For the text-containing cell, return its midpoint in [X, Y] coordinate format. 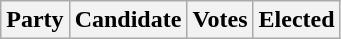
Elected [296, 20]
Votes [220, 20]
Party [35, 20]
Candidate [128, 20]
